Detect which cell encompasses the target text, then output its (X, Y) center coordinate. 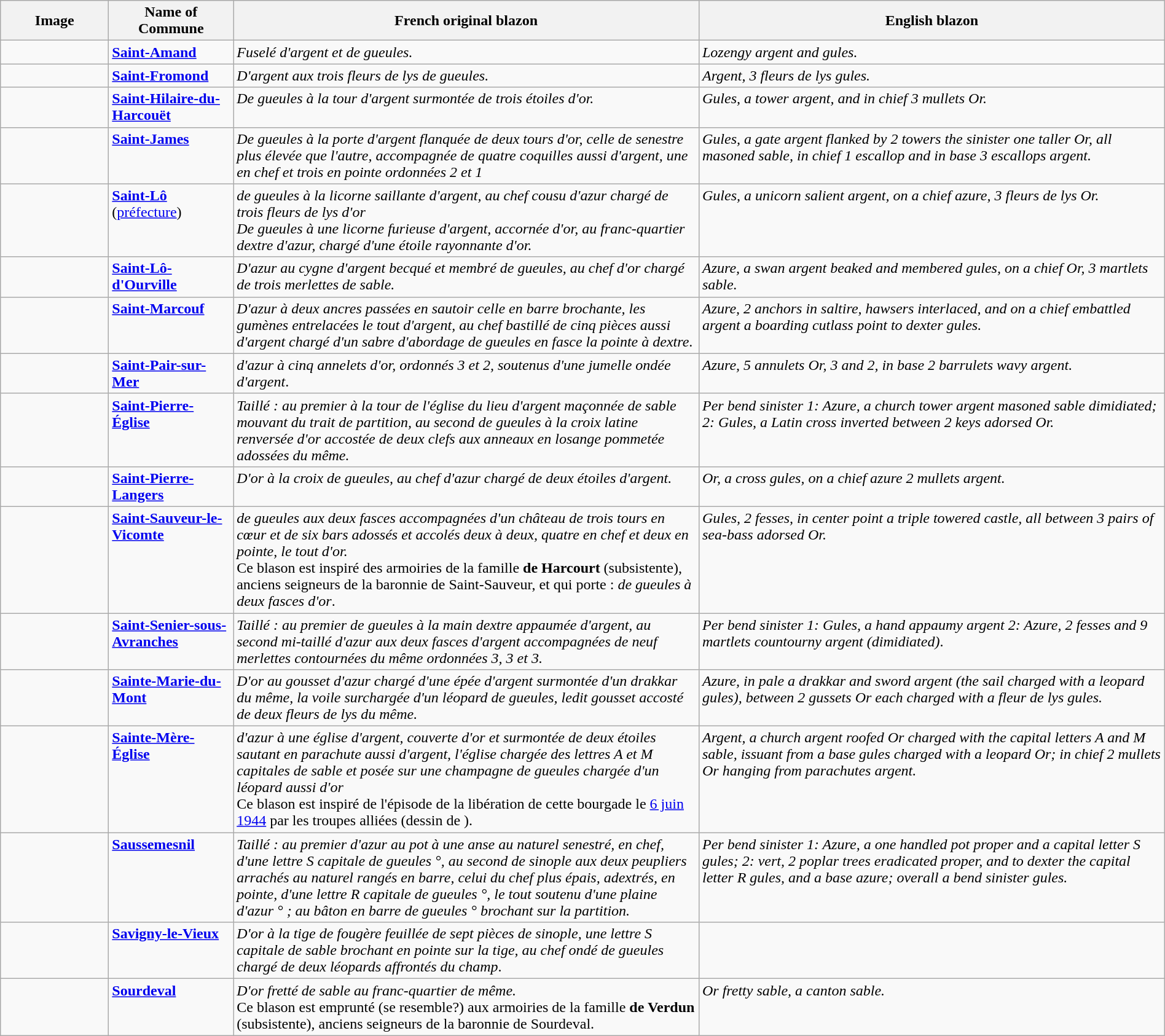
Saint-Marcouf (171, 325)
Gules, a gate argent flanked by 2 towers the sinister one taller Or, all masoned sable, in chief 1 escallop and in base 3 escallops argent. (932, 155)
Saint-Senier-sous-Avranches (171, 642)
Savigny-le-Vieux (171, 951)
Lozengy argent and gules. (932, 52)
D'azur au cygne d'argent becqué et membré de gueules, au chef d'or chargé de trois merlettes de sable. (466, 277)
Name of Commune (171, 21)
Or, a cross gules, on a chief azure 2 mullets argent. (932, 487)
Saint-Pierre-Langers (171, 487)
Saint-Lô-d'Ourville (171, 277)
Saint-Sauveur-le-Vicomte (171, 559)
Azure, in pale a drakkar and sword argent (the sail charged with a leopard gules), between 2 gussets Or each charged with a fleur de lys gules. (932, 698)
Azure, a swan argent beaked and membered gules, on a chief Or, 3 martlets sable. (932, 277)
Saint-Pierre-Église (171, 430)
Per bend sinister 1: Azure, a church tower argent masoned sable dimidiated; 2: Gules, a Latin cross inverted between 2 keys adorsed Or. (932, 430)
Saint-Lô (préfecture) (171, 220)
Gules, a unicorn salient argent, on a chief azure, 3 fleurs de lys Or. (932, 220)
Sainte-Marie-du-Mont (171, 698)
Gules, a tower argent, and in chief 3 mullets Or. (932, 107)
De gueules à la tour d'argent surmontée de trois étoiles d'or. (466, 107)
Gules, 2 fesses, in center point a triple towered castle, all between 3 pairs of sea-bass adorsed Or. (932, 559)
D'argent aux trois fleurs de lys de gueules. (466, 76)
Fuselé d'argent et de gueules. (466, 52)
Saint-Amand (171, 52)
Image (55, 21)
Saint-Pair-sur-Mer (171, 374)
Argent, 3 fleurs de lys gules. (932, 76)
Saint-Fromond (171, 76)
French original blazon (466, 21)
Azure, 2 anchors in saltire, hawsers interlaced, and on a chief embattled argent a boarding cutlass point to dexter gules. (932, 325)
Sourdeval (171, 1007)
Per bend sinister 1: Gules, a hand appaumy argent 2: Azure, 2 fesses and 9 martlets countourny argent (dimidiated). (932, 642)
Saussemesnil (171, 877)
D'or à la croix de gueules, au chef d'azur chargé de deux étoiles d'argent. (466, 487)
Saint-James (171, 155)
Sainte-Mère-Église (171, 779)
Or fretty sable, a canton sable. (932, 1007)
d'azur à cinq annelets d'or, ordonnés 3 et 2, soutenus d'une jumelle ondée d'argent. (466, 374)
Saint-Hilaire-du-Harcouët (171, 107)
Azure, 5 annulets Or, 3 and 2, in base 2 barrulets wavy argent. (932, 374)
English blazon (932, 21)
